Provide the [x, y] coordinate of the cell's center where the given text is located.  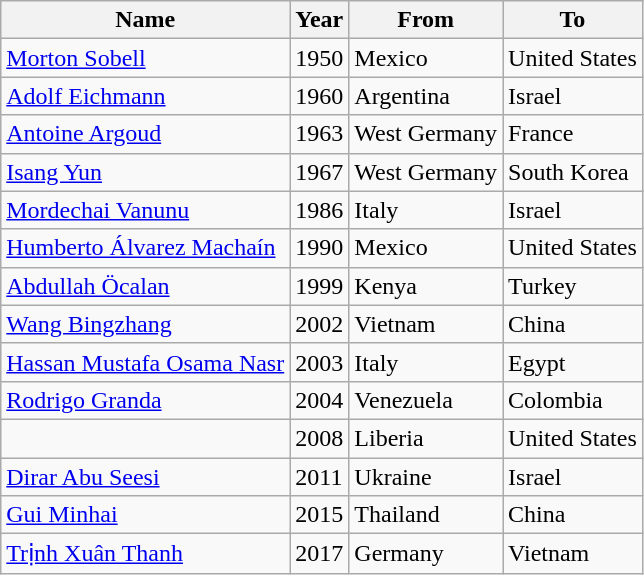
2003 [320, 362]
2004 [320, 400]
1963 [320, 134]
1960 [320, 96]
Venezuela [426, 400]
Gui Minhai [146, 515]
France [573, 134]
Humberto Álvarez Machaín [146, 248]
Kenya [426, 286]
Trịnh Xuân Thanh [146, 554]
1990 [320, 248]
Argentina [426, 96]
Isang Yun [146, 172]
Ukraine [426, 477]
2008 [320, 438]
Turkey [573, 286]
To [573, 20]
From [426, 20]
2015 [320, 515]
Hassan Mustafa Osama Nasr [146, 362]
Egypt [573, 362]
1999 [320, 286]
Year [320, 20]
Germany [426, 554]
Name [146, 20]
Thailand [426, 515]
Abdullah Öcalan [146, 286]
Adolf Eichmann [146, 96]
Antoine Argoud [146, 134]
2011 [320, 477]
1986 [320, 210]
Wang Bingzhang [146, 324]
Mordechai Vanunu [146, 210]
Colombia [573, 400]
South Korea [573, 172]
1950 [320, 58]
1967 [320, 172]
Liberia [426, 438]
Morton Sobell [146, 58]
Rodrigo Granda [146, 400]
2017 [320, 554]
Dirar Abu Seesi [146, 477]
2002 [320, 324]
